Find where the given text appears and provide that cell's center as [x, y] coordinate. 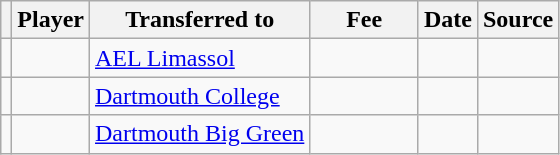
Transferred to [200, 20]
Dartmouth Big Green [200, 134]
Fee [364, 20]
AEL Limassol [200, 58]
Dartmouth College [200, 96]
Source [518, 20]
Player [51, 20]
Date [448, 20]
